Output the [X, Y] coordinate of the center of the cell containing the given text.  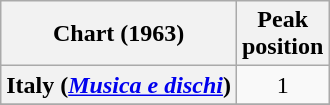
Italy (Musica e dischi) [119, 85]
Peakposition [282, 34]
Chart (1963) [119, 34]
1 [282, 85]
